Output the (X, Y) coordinate of the center of the cell containing the given text.  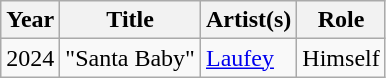
Himself (341, 58)
"Santa Baby" (130, 58)
Title (130, 20)
Role (341, 20)
2024 (30, 58)
Year (30, 20)
Laufey (248, 58)
Artist(s) (248, 20)
